Scan for the cell matching the given text and deliver its (x, y) coordinate at center. 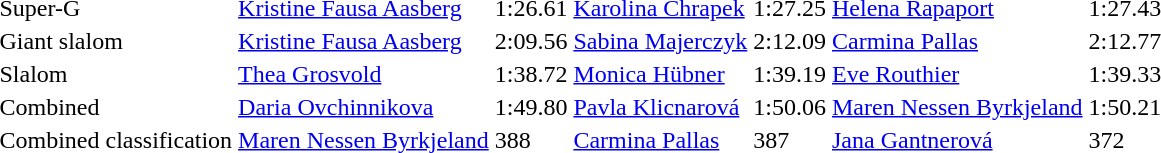
Daria Ovchinnikova (364, 107)
1:49.80 (531, 107)
2:09.56 (531, 41)
2:12.09 (790, 41)
Carmina Pallas (957, 41)
1:38.72 (531, 74)
1:39.19 (790, 74)
Kristine Fausa Aasberg (364, 41)
Sabina Majerczyk (660, 41)
Thea Grosvold (364, 74)
1:50.06 (790, 107)
Eve Routhier (957, 74)
Monica Hübner (660, 74)
Maren Nessen Byrkjeland (957, 107)
Pavla Klicnarová (660, 107)
